Pinpoint the cell where the given text exists, returning its [X, Y] midpoint coordinate. 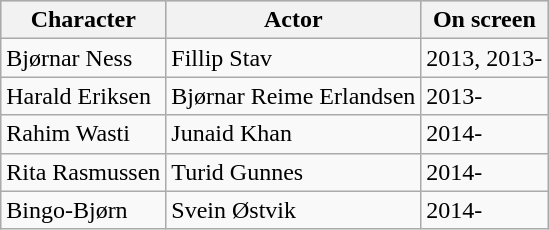
Fillip Stav [294, 58]
Character [84, 20]
Bingo-Bjørn [84, 210]
Rahim Wasti [84, 134]
Rita Rasmussen [84, 172]
2013, 2013- [484, 58]
Turid Gunnes [294, 172]
On screen [484, 20]
Harald Eriksen [84, 96]
Actor [294, 20]
Svein Østvik [294, 210]
Bjørnar Ness [84, 58]
Junaid Khan [294, 134]
2013- [484, 96]
Bjørnar Reime Erlandsen [294, 96]
